Extract the [x, y] coordinate from the center of the cell holding the provided text.  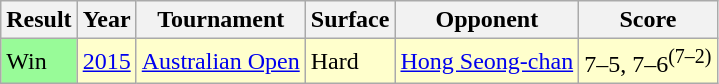
Score [648, 20]
Hong Seong-chan [487, 62]
Surface [350, 20]
7–5, 7–6(7–2) [648, 62]
Australian Open [220, 62]
Hard [350, 62]
2015 [106, 62]
Result [39, 20]
Tournament [220, 20]
Year [106, 20]
Win [39, 62]
Opponent [487, 20]
